Capture the cell that displays the provided text and extract its [x, y] central coordinate. 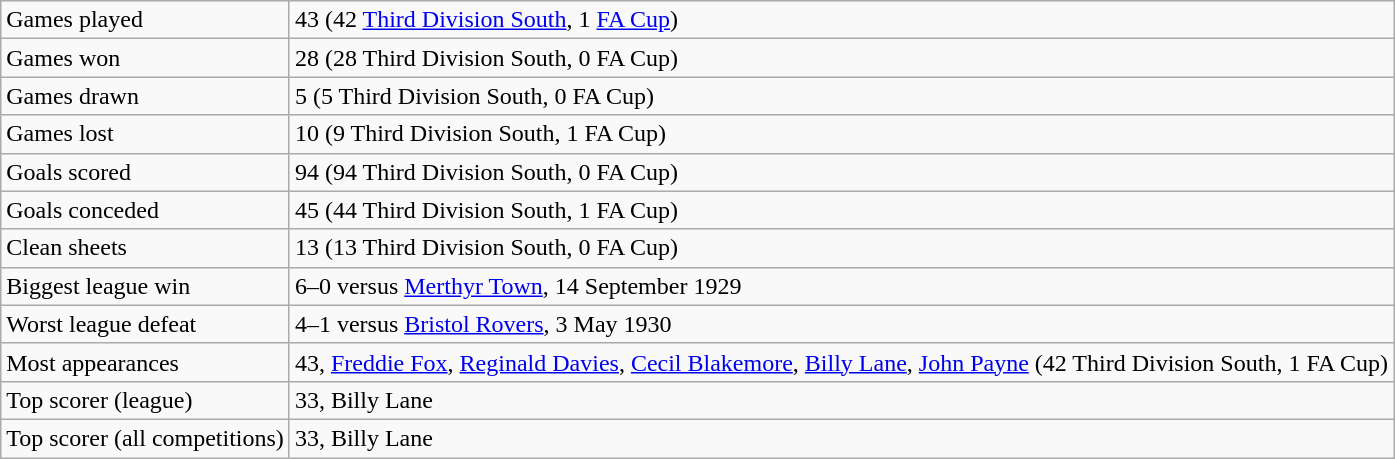
Games won [146, 58]
Goals conceded [146, 210]
Most appearances [146, 362]
Games drawn [146, 96]
Games lost [146, 134]
Worst league defeat [146, 324]
Games played [146, 20]
43 (42 Third Division South, 1 FA Cup) [841, 20]
28 (28 Third Division South, 0 FA Cup) [841, 58]
10 (9 Third Division South, 1 FA Cup) [841, 134]
Top scorer (all competitions) [146, 438]
Top scorer (league) [146, 400]
5 (5 Third Division South, 0 FA Cup) [841, 96]
6–0 versus Merthyr Town, 14 September 1929 [841, 286]
Goals scored [146, 172]
94 (94 Third Division South, 0 FA Cup) [841, 172]
Biggest league win [146, 286]
4–1 versus Bristol Rovers, 3 May 1930 [841, 324]
43, Freddie Fox, Reginald Davies, Cecil Blakemore, Billy Lane, John Payne (42 Third Division South, 1 FA Cup) [841, 362]
Clean sheets [146, 248]
13 (13 Third Division South, 0 FA Cup) [841, 248]
45 (44 Third Division South, 1 FA Cup) [841, 210]
